Provide the [X, Y] coordinate of the cell's center where the given text is located.  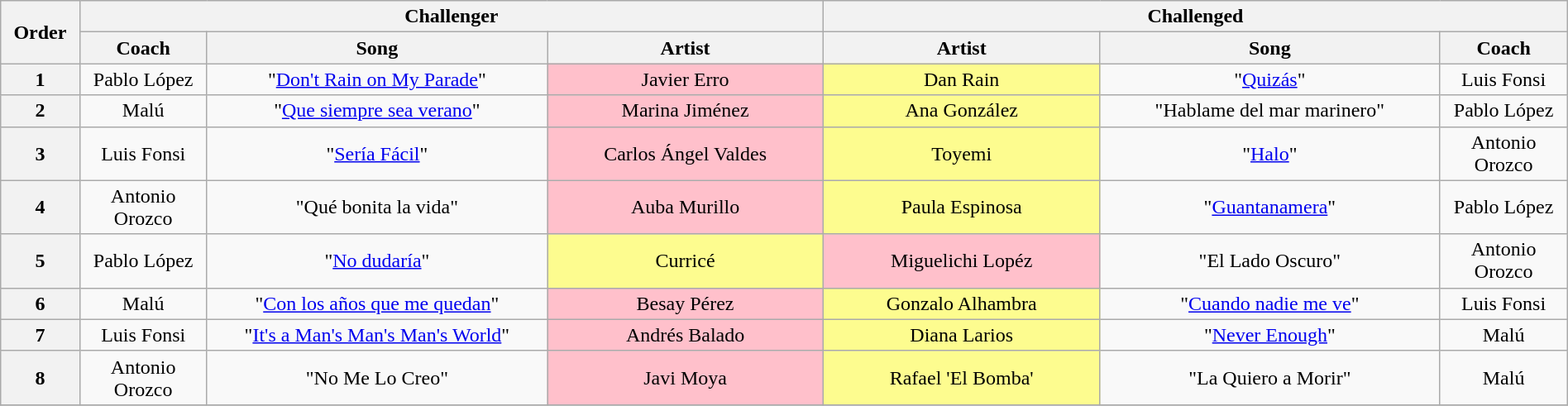
"Cuando nadie me ve" [1270, 303]
Gonzalo Alhambra [962, 303]
8 [40, 377]
Order [40, 32]
Besay Pérez [686, 303]
6 [40, 303]
Carlos Ángel Valdes [686, 154]
Javier Erro [686, 79]
"Quizás" [1270, 79]
"Con los años que me quedan" [377, 303]
"Sería Fácil" [377, 154]
"Halo" [1270, 154]
Diana Larios [962, 335]
Challenged [1196, 17]
"Que siempre sea verano" [377, 111]
Miguelichi Lopéz [962, 261]
"Never Enough" [1270, 335]
2 [40, 111]
"La Quiero a Morir" [1270, 377]
"Hablame del mar marinero" [1270, 111]
Auba Murillo [686, 207]
Dan Rain [962, 79]
4 [40, 207]
Challenger [452, 17]
"It's a Man's Man's Man's World" [377, 335]
1 [40, 79]
"El Lado Oscuro" [1270, 261]
"Guantanamera" [1270, 207]
Marina Jiménez [686, 111]
"Don't Rain on My Parade" [377, 79]
Ana González [962, 111]
"No dudaría" [377, 261]
Andrés Balado [686, 335]
5 [40, 261]
Curricé [686, 261]
7 [40, 335]
Paula Espinosa [962, 207]
"Qué bonita la vida" [377, 207]
Javi Moya [686, 377]
"No Me Lo Creo" [377, 377]
Toyemi [962, 154]
Rafael 'El Bomba' [962, 377]
3 [40, 154]
